Search for the cell housing the specified text and yield its [X, Y] center coordinate. 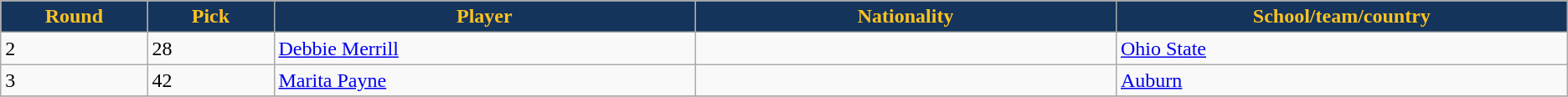
School/team/country [1342, 17]
42 [211, 80]
3 [74, 80]
Player [484, 17]
Nationality [906, 17]
Ohio State [1342, 48]
Marita Payne [484, 80]
Auburn [1342, 80]
2 [74, 48]
Pick [211, 17]
Debbie Merrill [484, 48]
28 [211, 48]
Round [74, 17]
